Locate the cell with the specified text and output its [X, Y] center coordinate. 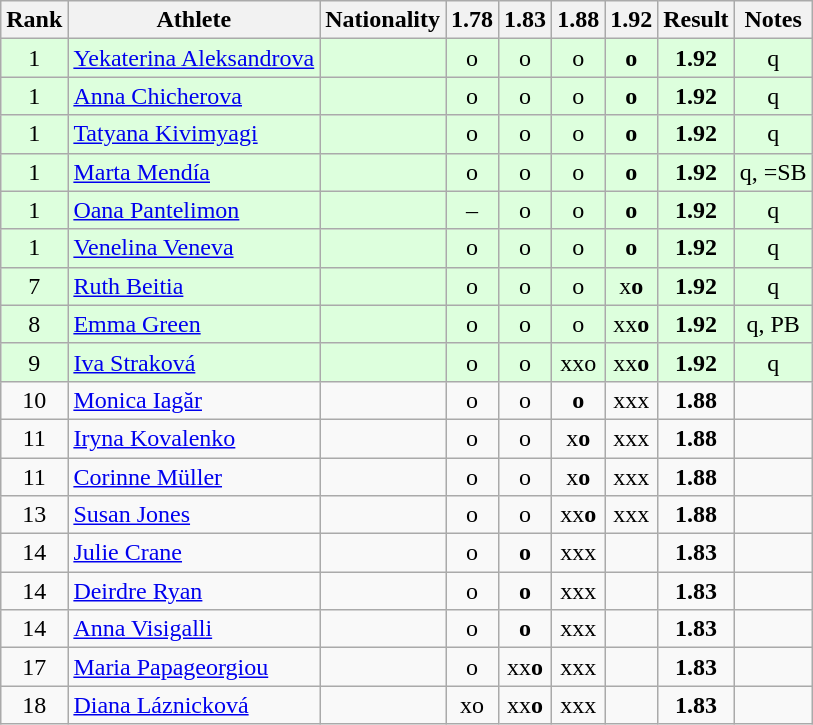
Tatyana Kivimyagi [194, 134]
Notes [773, 20]
Yekaterina Aleksandrova [194, 58]
1.78 [472, 20]
Anna Chicherova [194, 96]
q, PB [773, 324]
Emma Green [194, 324]
Susan Jones [194, 515]
q, =SB [773, 172]
Athlete [194, 20]
Result [696, 20]
Iva Straková [194, 362]
Venelina Veneva [194, 248]
Anna Visigalli [194, 629]
9 [34, 362]
Corinne Müller [194, 477]
13 [34, 515]
Ruth Beitia [194, 286]
Deirdre Ryan [194, 591]
Monica Iagăr [194, 400]
Julie Crane [194, 553]
10 [34, 400]
Diana Láznicková [194, 705]
Rank [34, 20]
Marta Mendía [194, 172]
8 [34, 324]
Maria Papageorgiou [194, 667]
7 [34, 286]
18 [34, 705]
– [472, 210]
17 [34, 667]
Oana Pantelimon [194, 210]
Iryna Kovalenko [194, 438]
Nationality [383, 20]
